Detect which cell encompasses the target text, then output its [X, Y] center coordinate. 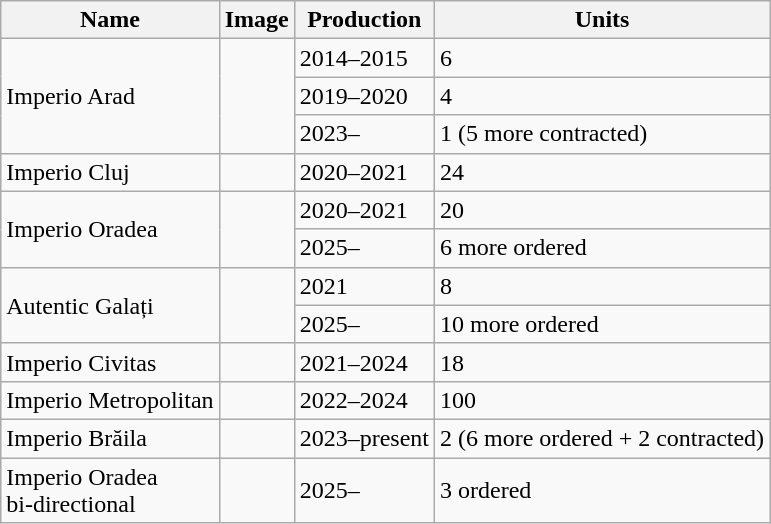
100 [602, 400]
Imperio Metropolitan [110, 400]
1 (5 more contracted) [602, 134]
Image [256, 20]
Autentic Galați [110, 305]
24 [602, 172]
2019–2020 [364, 96]
2022–2024 [364, 400]
2014–2015 [364, 58]
Imperio Arad [110, 96]
Imperio Brăila [110, 438]
Production [364, 20]
2 (6 more ordered + 2 contracted) [602, 438]
Imperio Oradea [110, 229]
6 more ordered [602, 248]
Name [110, 20]
6 [602, 58]
2023–present [364, 438]
4 [602, 96]
2023– [364, 134]
Imperio Civitas [110, 362]
20 [602, 210]
3 ordered [602, 490]
10 more ordered [602, 324]
Imperio Cluj [110, 172]
8 [602, 286]
2021 [364, 286]
Units [602, 20]
2021–2024 [364, 362]
Imperio Oradeabi-directional [110, 490]
18 [602, 362]
